Pinpoint the cell where the given text exists, returning its [X, Y] midpoint coordinate. 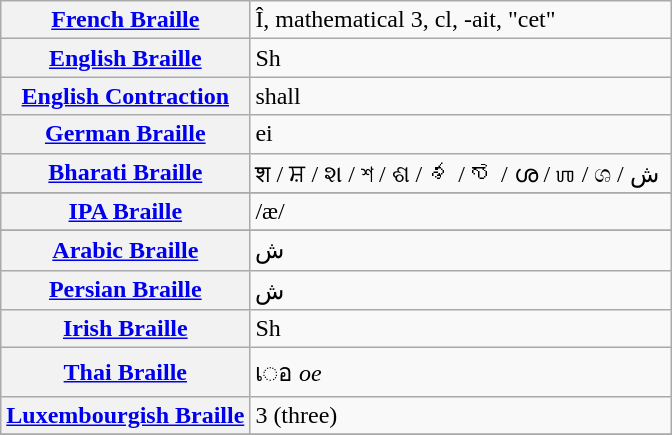
Î, mathematical 3, cl, -ait, "cet" [460, 20]
English Braille [126, 58]
Arabic Braille [126, 251]
3 (three) [460, 415]
Irish Braille [126, 329]
/æ/ [460, 212]
shall [460, 96]
เ◌อ oe [460, 372]
French Braille [126, 20]
श / ਸ਼ / શ / শ / ଶ / శ / ಶ / ശ / ஶ / ශ / ش ‎ [460, 173]
Thai Braille [126, 372]
ei [460, 134]
English Contraction [126, 96]
IPA Braille [126, 212]
German Braille [126, 134]
Persian Braille [126, 290]
Luxembourgish Braille [126, 415]
Bharati Braille [126, 173]
